Find where the given text appears and provide that cell's center as (X, Y) coordinate. 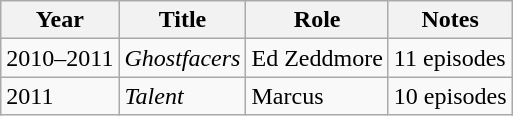
2010–2011 (60, 58)
Ed Zeddmore (317, 58)
Talent (182, 96)
Role (317, 20)
Title (182, 20)
10 episodes (450, 96)
11 episodes (450, 58)
2011 (60, 96)
Year (60, 20)
Notes (450, 20)
Marcus (317, 96)
Ghostfacers (182, 58)
